Return [x, y] of the center of cell containing provided text 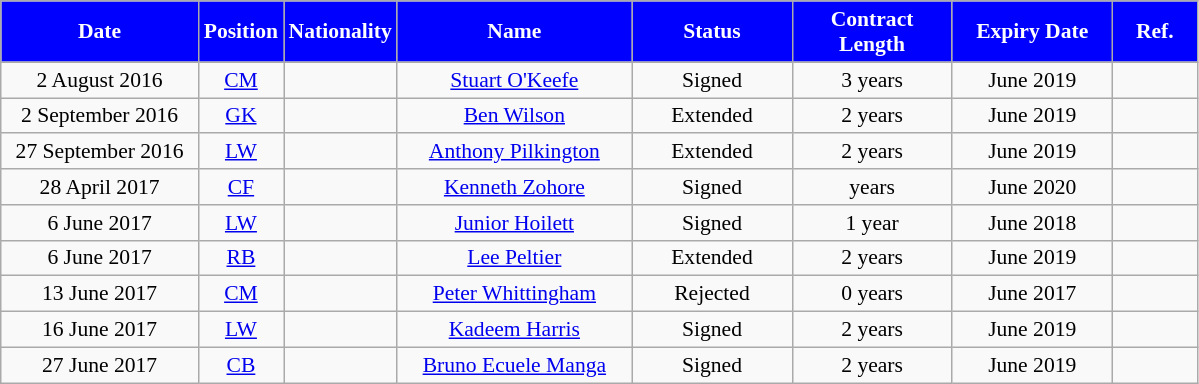
Nationality [340, 32]
27 June 2017 [100, 365]
Position [240, 32]
CB [240, 365]
Ben Wilson [514, 116]
Anthony Pilkington [514, 152]
Kenneth Zohore [514, 187]
Lee Peltier [514, 258]
Name [514, 32]
Stuart O'Keefe [514, 80]
Peter Whittingham [514, 294]
13 June 2017 [100, 294]
3 years [872, 80]
Bruno Ecuele Manga [514, 365]
Kadeem Harris [514, 330]
June 2018 [1032, 223]
Ref. [1154, 32]
28 April 2017 [100, 187]
June 2017 [1032, 294]
Junior Hoilett [514, 223]
Date [100, 32]
2 September 2016 [100, 116]
years [872, 187]
0 years [872, 294]
Expiry Date [1032, 32]
GK [240, 116]
June 2020 [1032, 187]
16 June 2017 [100, 330]
CF [240, 187]
Contract Length [872, 32]
2 August 2016 [100, 80]
Status [712, 32]
Rejected [712, 294]
1 year [872, 223]
27 September 2016 [100, 152]
RB [240, 258]
